Provide the [x, y] coordinate of the cell's center where the given text is located.  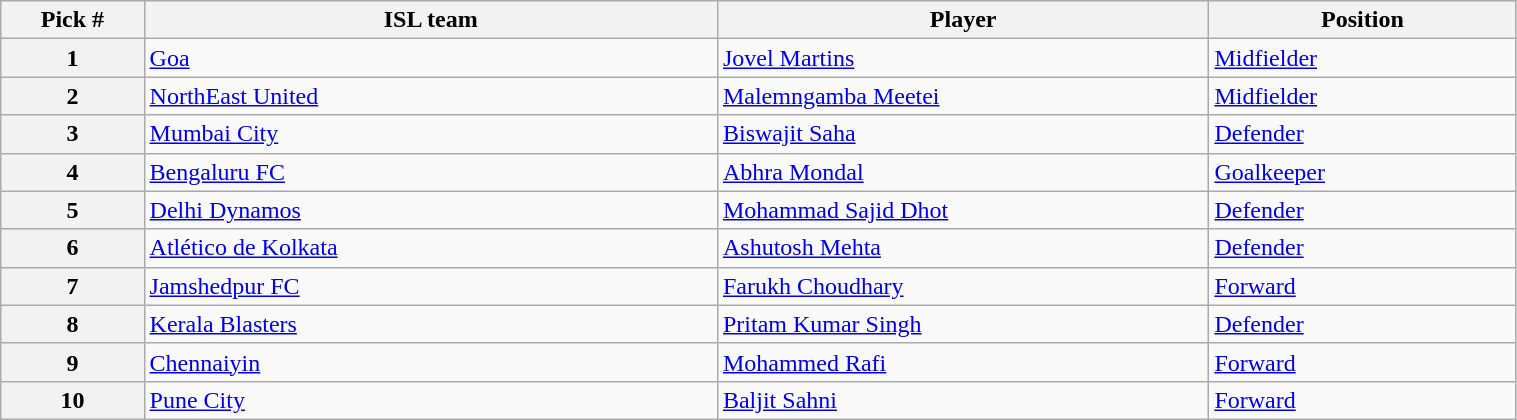
Delhi Dynamos [430, 210]
Goalkeeper [1362, 172]
5 [72, 210]
8 [72, 324]
Bengaluru FC [430, 172]
9 [72, 362]
Pick # [72, 20]
Farukh Choudhary [962, 286]
Ashutosh Mehta [962, 248]
Kerala Blasters [430, 324]
Biswajit Saha [962, 134]
Atlético de Kolkata [430, 248]
Abhra Mondal [962, 172]
10 [72, 400]
Position [1362, 20]
Mohammed Rafi [962, 362]
Player [962, 20]
Baljit Sahni [962, 400]
1 [72, 58]
2 [72, 96]
Malemngamba Meetei [962, 96]
Chennaiyin [430, 362]
Pune City [430, 400]
4 [72, 172]
7 [72, 286]
Mumbai City [430, 134]
Goa [430, 58]
Pritam Kumar Singh [962, 324]
3 [72, 134]
Jovel Martins [962, 58]
6 [72, 248]
NorthEast United [430, 96]
ISL team [430, 20]
Mohammad Sajid Dhot [962, 210]
Jamshedpur FC [430, 286]
